Provide the (X, Y) coordinate of the cell's center where the given text is located.  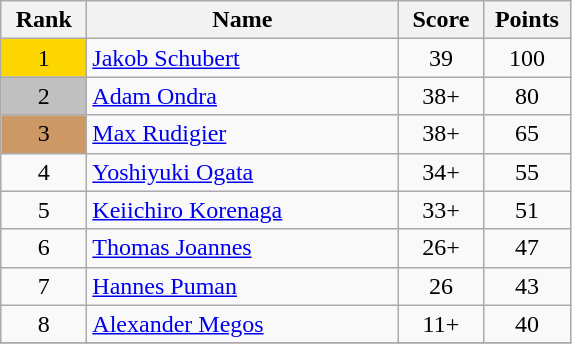
Alexander Megos (242, 324)
100 (527, 58)
8 (44, 324)
1 (44, 58)
26 (441, 286)
3 (44, 134)
2 (44, 96)
51 (527, 210)
Adam Ondra (242, 96)
Name (242, 20)
55 (527, 172)
Keiichiro Korenaga (242, 210)
47 (527, 248)
43 (527, 286)
34+ (441, 172)
Thomas Joannes (242, 248)
7 (44, 286)
80 (527, 96)
65 (527, 134)
4 (44, 172)
39 (441, 58)
11+ (441, 324)
33+ (441, 210)
26+ (441, 248)
Points (527, 20)
Max Rudigier (242, 134)
5 (44, 210)
40 (527, 324)
Hannes Puman (242, 286)
Rank (44, 20)
6 (44, 248)
Jakob Schubert (242, 58)
Score (441, 20)
Yoshiyuki Ogata (242, 172)
